Provide the [X, Y] coordinate of the cell's center where the given text is located.  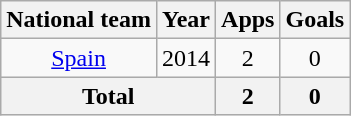
National team [79, 20]
Spain [79, 58]
Goals [315, 20]
2014 [186, 58]
Year [186, 20]
Apps [248, 20]
Total [108, 96]
